Provide the (x, y) coordinate of the cell's center where the given text is located.  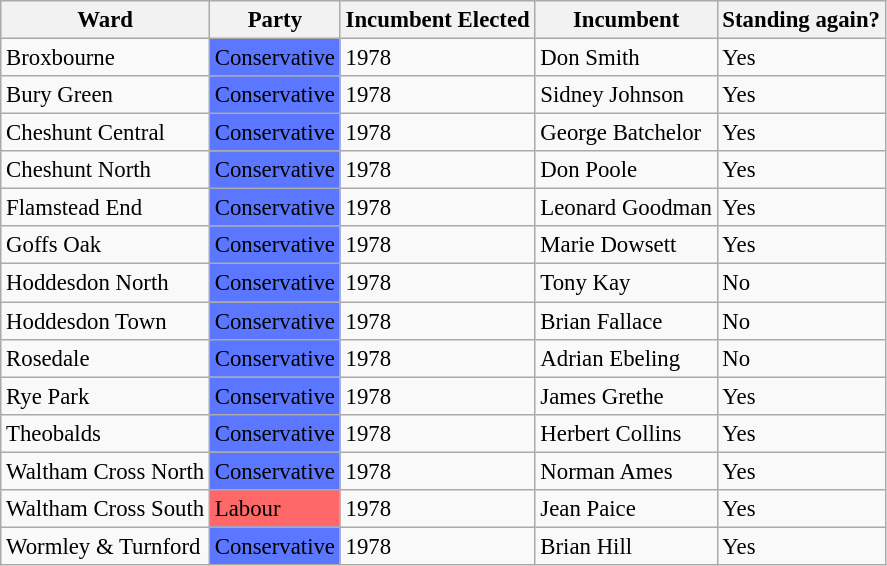
Cheshunt North (106, 170)
Cheshunt Central (106, 133)
James Grethe (626, 396)
Bury Green (106, 95)
Hoddesdon Town (106, 321)
Marie Dowsett (626, 245)
Don Poole (626, 170)
Standing again? (801, 20)
Wormley & Turnford (106, 546)
George Batchelor (626, 133)
Ward (106, 20)
Hoddesdon North (106, 283)
Leonard Goodman (626, 208)
Party (274, 20)
Don Smith (626, 58)
Labour (274, 509)
Incumbent Elected (438, 20)
Adrian Ebeling (626, 358)
Waltham Cross North (106, 471)
Tony Kay (626, 283)
Broxbourne (106, 58)
Sidney Johnson (626, 95)
Norman Ames (626, 471)
Flamstead End (106, 208)
Goffs Oak (106, 245)
Incumbent (626, 20)
Brian Fallace (626, 321)
Rye Park (106, 396)
Rosedale (106, 358)
Waltham Cross South (106, 509)
Theobalds (106, 433)
Brian Hill (626, 546)
Jean Paice (626, 509)
Herbert Collins (626, 433)
